Search for the cell housing the specified text and yield its [x, y] center coordinate. 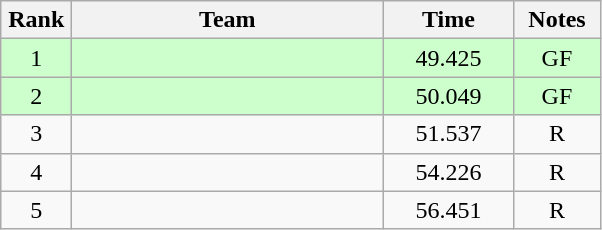
49.425 [448, 58]
51.537 [448, 134]
4 [36, 172]
Notes [557, 20]
5 [36, 210]
Time [448, 20]
1 [36, 58]
Rank [36, 20]
2 [36, 96]
3 [36, 134]
50.049 [448, 96]
56.451 [448, 210]
Team [228, 20]
54.226 [448, 172]
